Provide the (X, Y) coordinate of the cell's center where the given text is located.  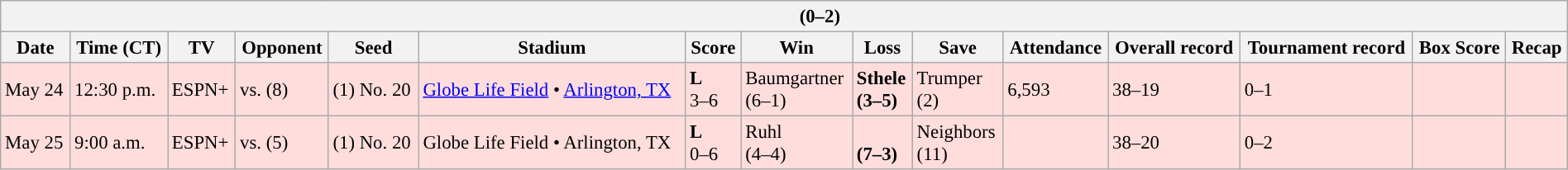
38–19 (1174, 89)
6,593 (1055, 89)
Score (713, 47)
Loss (882, 47)
Time (CT) (119, 47)
May 24 (36, 89)
vs. (8) (282, 89)
Trumper(2) (958, 89)
Baumgartner(6–1) (797, 89)
38–20 (1174, 144)
TV (201, 47)
vs. (5) (282, 144)
Save (958, 47)
Win (797, 47)
12:30 p.m. (119, 89)
(7–3) (882, 144)
L3–6 (713, 89)
9:00 a.m. (119, 144)
Box Score (1459, 47)
Overall record (1174, 47)
Opponent (282, 47)
L0–6 (713, 144)
0–1 (1327, 89)
Stadium (552, 47)
May 25 (36, 144)
Seed (374, 47)
Tournament record (1327, 47)
Ruhl(4–4) (797, 144)
(0–2) (784, 17)
Date (36, 47)
Attendance (1055, 47)
Recap (1537, 47)
0–2 (1327, 144)
Sthele(3–5) (882, 89)
Neighbors(11) (958, 144)
